Locate the cell with the specified text and output its (X, Y) center coordinate. 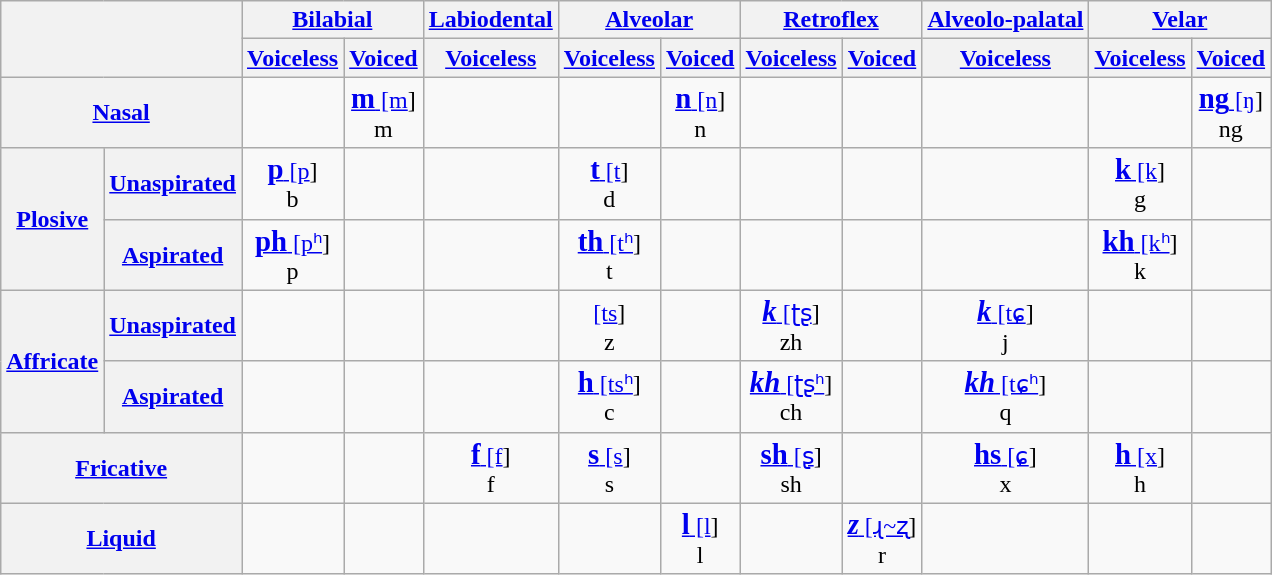
k [k] g (1140, 184)
f [f] f (490, 468)
th [tʰ] t (609, 254)
kh [kʰ] k (1140, 254)
sh [ʂ] sh (791, 468)
Nasal (122, 112)
kh [tɕʰ] q (1006, 396)
Affricate (52, 361)
m [m] m (384, 112)
Alveolar (649, 20)
t [t] d (609, 184)
n [n] n (700, 112)
Bilabial (333, 20)
hs [ɕ] x (1006, 468)
k [ʈʂ] zh (791, 326)
[ts] z (609, 326)
kh [ʈʂʰ] ch (791, 396)
ng [ŋ] ng (1231, 112)
z [ɻ~ʐ] r (882, 538)
Liquid (122, 538)
Plosive (52, 219)
h [x] h (1140, 468)
ph [pʰ] p (293, 254)
Retroflex (831, 20)
s [s] s (609, 468)
l [l] l (700, 538)
k [tɕ] j (1006, 326)
Velar (1180, 20)
Fricative (122, 468)
Labiodental (490, 20)
p [p] b (293, 184)
Alveolo-palatal (1006, 20)
h [tsʰ] c (609, 396)
